Identify which cell holds the provided text, then report its [x, y] central coordinate. 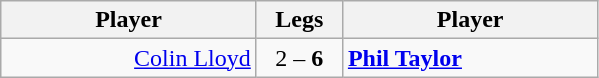
2 – 6 [299, 58]
Colin Lloyd [129, 58]
Phil Taylor [470, 58]
Legs [299, 20]
